Extract the [X, Y] coordinate from the center of the cell holding the provided text.  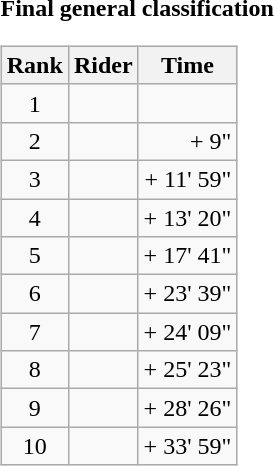
8 [34, 370]
2 [34, 141]
9 [34, 408]
6 [34, 294]
+ 9" [188, 141]
+ 28' 26" [188, 408]
1 [34, 103]
+ 11' 59" [188, 179]
Rank [34, 65]
7 [34, 332]
+ 13' 20" [188, 217]
4 [34, 217]
+ 23' 39" [188, 294]
+ 17' 41" [188, 256]
3 [34, 179]
5 [34, 256]
Rider [103, 65]
+ 24' 09" [188, 332]
+ 25' 23" [188, 370]
+ 33' 59" [188, 446]
Time [188, 65]
10 [34, 446]
